Pinpoint the cell where the given text exists, returning its [X, Y] midpoint coordinate. 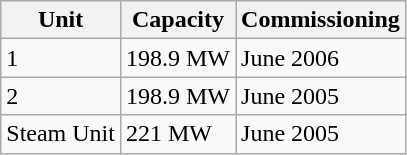
Capacity [178, 20]
Steam Unit [61, 134]
221 MW [178, 134]
1 [61, 58]
2 [61, 96]
Unit [61, 20]
Commissioning [321, 20]
June 2006 [321, 58]
